Locate the cell with the specified text and output its (X, Y) center coordinate. 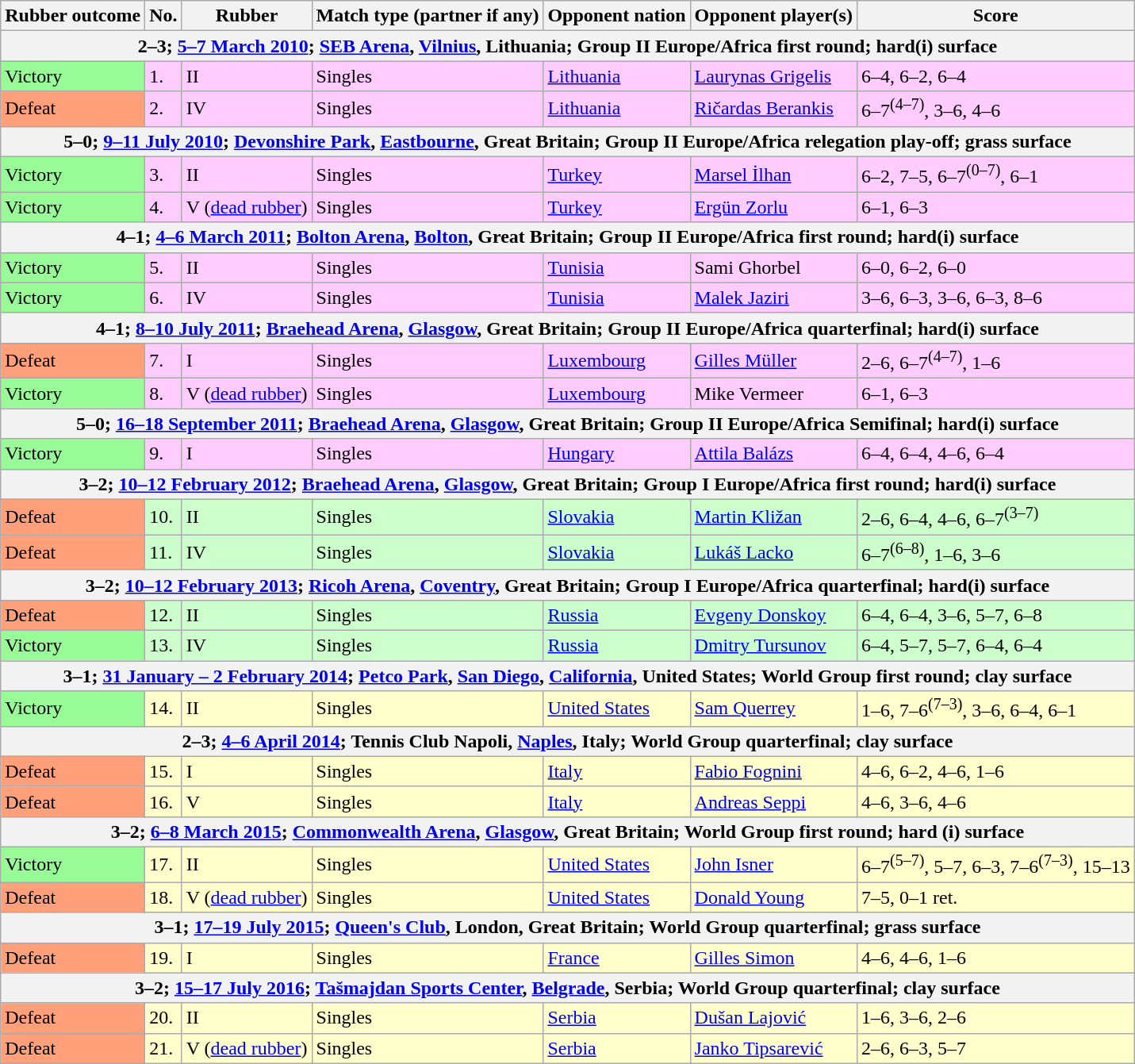
6–2, 7–5, 6–7(0–7), 6–1 (995, 175)
Opponent player(s) (773, 16)
Mike Vermeer (773, 394)
Gilles Müller (773, 360)
Rubber outcome (73, 16)
19. (163, 958)
3–1; 17–19 July 2015; Queen's Club, London, Great Britain; World Group quarterfinal; grass surface (568, 928)
13. (163, 645)
21. (163, 1048)
Rubber (247, 16)
Sami Ghorbel (773, 267)
4–6, 4–6, 1–6 (995, 958)
4–6, 6–2, 4–6, 1–6 (995, 771)
1. (163, 76)
2–6, 6–7(4–7), 1–6 (995, 360)
3–2; 10–12 February 2012; Braehead Arena, Glasgow, Great Britain; Group I Europe/Africa first round; hard(i) surface (568, 484)
Gilles Simon (773, 958)
6–4, 6–2, 6–4 (995, 76)
5–0; 16–18 September 2011; Braehead Arena, Glasgow, Great Britain; Group II Europe/Africa Semifinal; hard(i) surface (568, 424)
2. (163, 109)
3–2; 6–8 March 2015; Commonwealth Arena, Glasgow, Great Britain; World Group first round; hard (i) surface (568, 832)
20. (163, 1018)
6–7(6–8), 1–6, 3–6 (995, 552)
No. (163, 16)
Janko Tipsarević (773, 1048)
2–6, 6–4, 4–6, 6–7(3–7) (995, 517)
17. (163, 865)
4–1; 4–6 March 2011; Bolton Arena, Bolton, Great Britain; Group II Europe/Africa first round; hard(i) surface (568, 237)
6–0, 6–2, 6–0 (995, 267)
6. (163, 298)
3–1; 31 January – 2 February 2014; Petco Park, San Diego, California, United States; World Group first round; clay surface (568, 676)
Dušan Lajović (773, 1018)
3. (163, 175)
12. (163, 615)
Donald Young (773, 897)
10. (163, 517)
2–3; 5–7 March 2010; SEB Arena, Vilnius, Lithuania; Group II Europe/Africa first round; hard(i) surface (568, 46)
Score (995, 16)
Malek Jaziri (773, 298)
Dmitry Tursunov (773, 645)
Lukáš Lacko (773, 552)
7. (163, 360)
6–4, 5–7, 5–7, 6–4, 6–4 (995, 645)
John Isner (773, 865)
Ergün Zorlu (773, 207)
Marsel İlhan (773, 175)
6–4, 6–4, 3–6, 5–7, 6–8 (995, 615)
Match type (partner if any) (428, 16)
Attila Balázs (773, 454)
Laurynas Grigelis (773, 76)
Evgeny Donskoy (773, 615)
2–3; 4–6 April 2014; Tennis Club Napoli, Naples, Italy; World Group quarterfinal; clay surface (568, 741)
4. (163, 207)
3–6, 6–3, 3–6, 6–3, 8–6 (995, 298)
7–5, 0–1 ret. (995, 897)
Opponent nation (617, 16)
6–7(4–7), 3–6, 4–6 (995, 109)
1–6, 3–6, 2–6 (995, 1018)
Martin Kližan (773, 517)
6–7(5–7), 5–7, 6–3, 7–6(7–3), 15–13 (995, 865)
France (617, 958)
6–4, 6–4, 4–6, 6–4 (995, 454)
18. (163, 897)
3–2; 10–12 February 2013; Ricoh Arena, Coventry, Great Britain; Group I Europe/Africa quarterfinal; hard(i) surface (568, 585)
16. (163, 801)
11. (163, 552)
Andreas Seppi (773, 801)
5–0; 9–11 July 2010; Devonshire Park, Eastbourne, Great Britain; Group II Europe/Africa relegation play-off; grass surface (568, 141)
4–6, 3–6, 4–6 (995, 801)
9. (163, 454)
Sam Querrey (773, 709)
Ričardas Berankis (773, 109)
14. (163, 709)
8. (163, 394)
4–1; 8–10 July 2011; Braehead Arena, Glasgow, Great Britain; Group II Europe/Africa quarterfinal; hard(i) surface (568, 328)
15. (163, 771)
Hungary (617, 454)
V (247, 801)
2–6, 6–3, 5–7 (995, 1048)
3–2; 15–17 July 2016; Tašmajdan Sports Center, Belgrade, Serbia; World Group quarterfinal; clay surface (568, 988)
5. (163, 267)
1–6, 7–6(7–3), 3–6, 6–4, 6–1 (995, 709)
Fabio Fognini (773, 771)
